Determine the (x, y) coordinate at the center of the cell enclosing the given text.  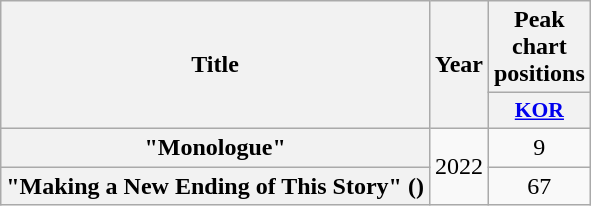
"Making a New Ending of This Story" () (216, 185)
Year (458, 65)
Peak chart positions (539, 47)
9 (539, 147)
KOR (539, 111)
Title (216, 65)
2022 (458, 166)
67 (539, 185)
"Monologue" (216, 147)
